Find where the given text appears and provide that cell's center as [X, Y] coordinate. 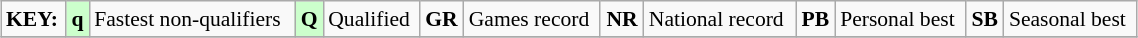
SB [985, 19]
Seasonal best [1070, 19]
National record [720, 19]
Fastest non-qualifiers [192, 19]
KEY: [34, 19]
Games record [532, 19]
NR [622, 19]
Q [309, 19]
GR [442, 19]
Qualified [371, 19]
Personal best [900, 19]
PB [816, 19]
q [78, 19]
